Output the [x, y] coordinate of the center of the cell containing the given text.  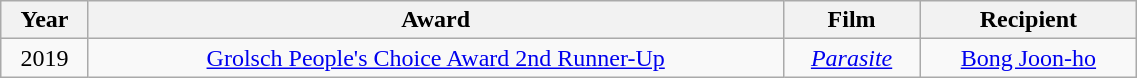
Grolsch People's Choice Award 2nd Runner-Up [436, 58]
Parasite [852, 58]
2019 [44, 58]
Recipient [1028, 20]
Bong Joon-ho [1028, 58]
Year [44, 20]
Film [852, 20]
Award [436, 20]
